Detect which cell encompasses the target text, then output its (x, y) center coordinate. 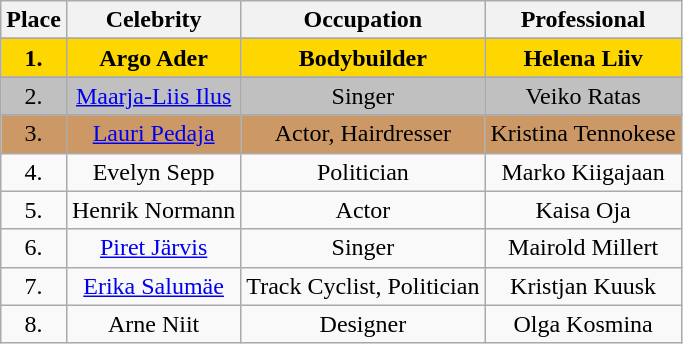
Designer (363, 324)
Actor, Hairdresser (363, 134)
Professional (583, 20)
Mairold Millert (583, 248)
7. (34, 286)
5. (34, 210)
6. (34, 248)
Piret Järvis (153, 248)
Kristina Tennokese (583, 134)
8. (34, 324)
Evelyn Sepp (153, 172)
Celebrity (153, 20)
Maarja-Liis Ilus (153, 96)
Actor (363, 210)
Olga Kosmina (583, 324)
Track Cyclist, Politician (363, 286)
Occupation (363, 20)
3. (34, 134)
Marko Kiigajaan (583, 172)
Veiko Ratas (583, 96)
Helena Liiv (583, 58)
2. (34, 96)
Place (34, 20)
Henrik Normann (153, 210)
4. (34, 172)
Arne Niit (153, 324)
Kaisa Oja (583, 210)
1. (34, 58)
Kristjan Kuusk (583, 286)
Bodybuilder (363, 58)
Erika Salumäe (153, 286)
Argo Ader (153, 58)
Politician (363, 172)
Lauri Pedaja (153, 134)
